Locate the cell with the specified text and output its [x, y] center coordinate. 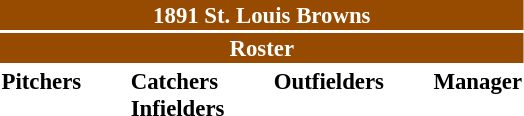
1891 St. Louis Browns [262, 15]
Roster [262, 48]
